Extract the [x, y] coordinate from the center of the cell holding the provided text.  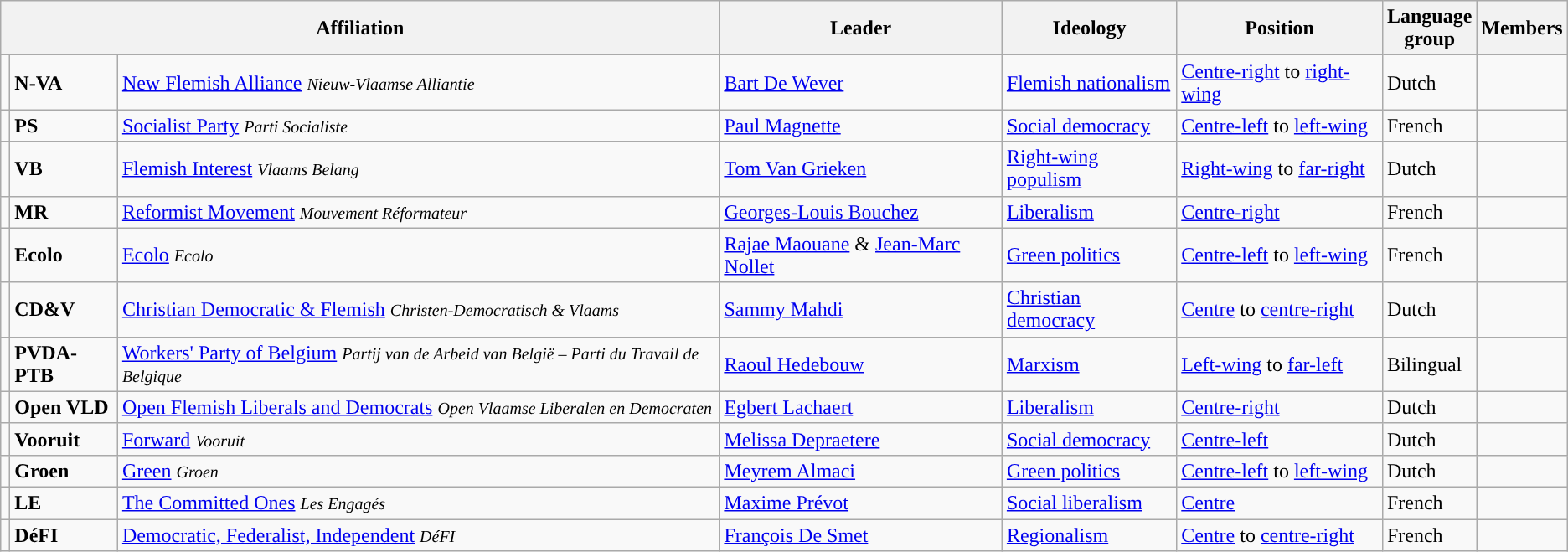
Raoul Hedebouw [861, 364]
Tom Van Grieken [861, 169]
Right-wing populism [1089, 169]
Regionalism [1089, 535]
Reformist Movement Mouvement Réformateur [419, 212]
Languagegroup [1429, 28]
MR [64, 212]
Ecolo [64, 255]
The Committed Ones Les Engagés [419, 503]
CD&V [64, 310]
Groen [64, 471]
PS [64, 126]
Marxism [1089, 364]
Maxime Prévot [861, 503]
Right-wing to far-right [1280, 169]
Position [1280, 28]
Christian democracy [1089, 310]
Vooruit [64, 439]
Christian Democratic & Flemish Christen-Democratisch & Vlaams [419, 310]
Bart De Wever [861, 82]
N-VA [64, 82]
Centre-left [1280, 439]
New Flemish Alliance Nieuw-Vlaamse Alliantie [419, 82]
Centre-right to right-wing [1280, 82]
Members [1522, 28]
Flemish Interest Vlaams Belang [419, 169]
DéFI [64, 535]
Melissa Depraetere [861, 439]
Green Groen [419, 471]
LE [64, 503]
PVDA-PTB [64, 364]
Democratic, Federalist, Independent DéFI [419, 535]
Social liberalism [1089, 503]
Affiliation [360, 28]
Centre [1280, 503]
Sammy Mahdi [861, 310]
Paul Magnette [861, 126]
François De Smet [861, 535]
Rajae Maouane & Jean-Marc Nollet [861, 255]
Egbert Lachaert [861, 407]
Open VLD [64, 407]
Georges-Louis Bouchez [861, 212]
Ecolo Ecolo [419, 255]
Forward Vooruit [419, 439]
Socialist Party Parti Socialiste [419, 126]
Workers' Party of Belgium Partij van de Arbeid van België – Parti du Travail de Belgique [419, 364]
Ideology [1089, 28]
Flemish nationalism [1089, 82]
Meyrem Almaci [861, 471]
Bilingual [1429, 364]
VB [64, 169]
Left-wing to far-left [1280, 364]
Leader [861, 28]
Open Flemish Liberals and Democrats Open Vlaamse Liberalen en Democraten [419, 407]
